Capture the cell that displays the provided text and extract its [x, y] central coordinate. 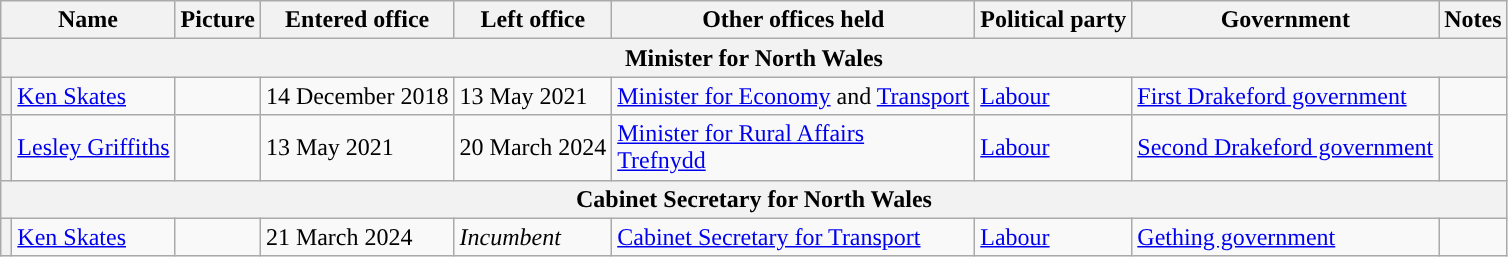
Notes [1473, 20]
First Drakeford government [1286, 96]
Picture [218, 20]
Lesley Griffiths [94, 148]
Political party [1054, 20]
Entered office [357, 20]
Cabinet Secretary for North Wales [754, 199]
Minister for Economy and Transport [794, 96]
Cabinet Secretary for Transport [794, 237]
20 March 2024 [533, 148]
Second Drakeford government [1286, 148]
Government [1286, 20]
Other offices held [794, 20]
Minister for North Wales [754, 58]
21 March 2024 [357, 237]
Name [88, 20]
Left office [533, 20]
Minister for Rural AffairsTrefnydd [794, 148]
14 December 2018 [357, 96]
Gething government [1286, 237]
Incumbent [533, 237]
